For the text-containing cell, return its midpoint in (x, y) coordinate format. 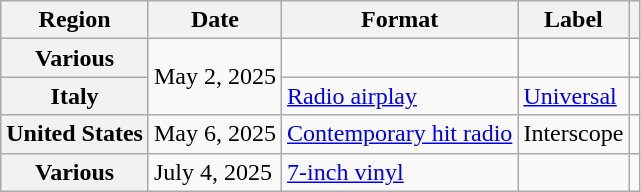
Interscope (574, 134)
Date (214, 20)
Label (574, 20)
United States (75, 134)
Universal (574, 96)
7-inch vinyl (400, 172)
Contemporary hit radio (400, 134)
Italy (75, 96)
May 2, 2025 (214, 77)
Format (400, 20)
July 4, 2025 (214, 172)
Region (75, 20)
Radio airplay (400, 96)
May 6, 2025 (214, 134)
